Search for the cell housing the specified text and yield its (X, Y) center coordinate. 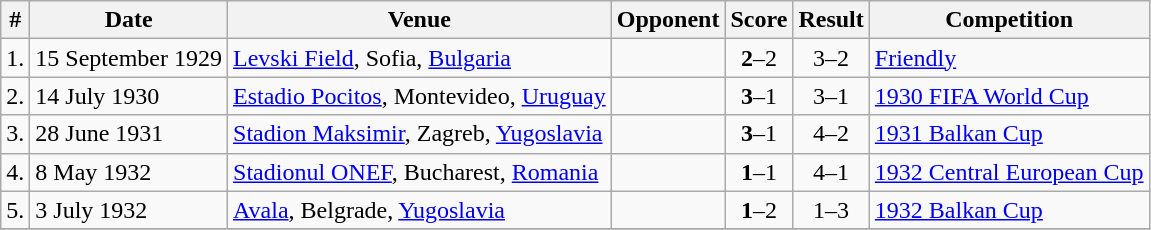
# (16, 20)
4–2 (831, 134)
Friendly (1009, 58)
Stadion Maksimir, Zagreb, Yugoslavia (420, 134)
1932 Central European Cup (1009, 172)
Opponent (668, 20)
15 September 1929 (129, 58)
Venue (420, 20)
Stadionul ONEF, Bucharest, Romania (420, 172)
Result (831, 20)
2. (16, 96)
1. (16, 58)
8 May 1932 (129, 172)
1932 Balkan Cup (1009, 210)
5. (16, 210)
3–2 (831, 58)
14 July 1930 (129, 96)
1–1 (759, 172)
Date (129, 20)
1–3 (831, 210)
3 July 1932 (129, 210)
1931 Balkan Cup (1009, 134)
Estadio Pocitos, Montevideo, Uruguay (420, 96)
1930 FIFA World Cup (1009, 96)
4–1 (831, 172)
1–2 (759, 210)
3. (16, 134)
2–2 (759, 58)
Competition (1009, 20)
Levski Field, Sofia, Bulgaria (420, 58)
28 June 1931 (129, 134)
Avala, Belgrade, Yugoslavia (420, 210)
Score (759, 20)
4. (16, 172)
